Detect which cell encompasses the target text, then output its [X, Y] center coordinate. 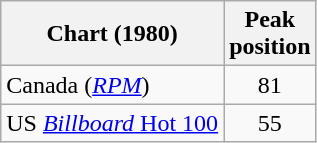
Canada (RPM) [112, 85]
55 [270, 123]
US Billboard Hot 100 [112, 123]
Peakposition [270, 34]
81 [270, 85]
Chart (1980) [112, 34]
